Return the [X, Y] coordinate for the center point of the cell that contains the specified text.  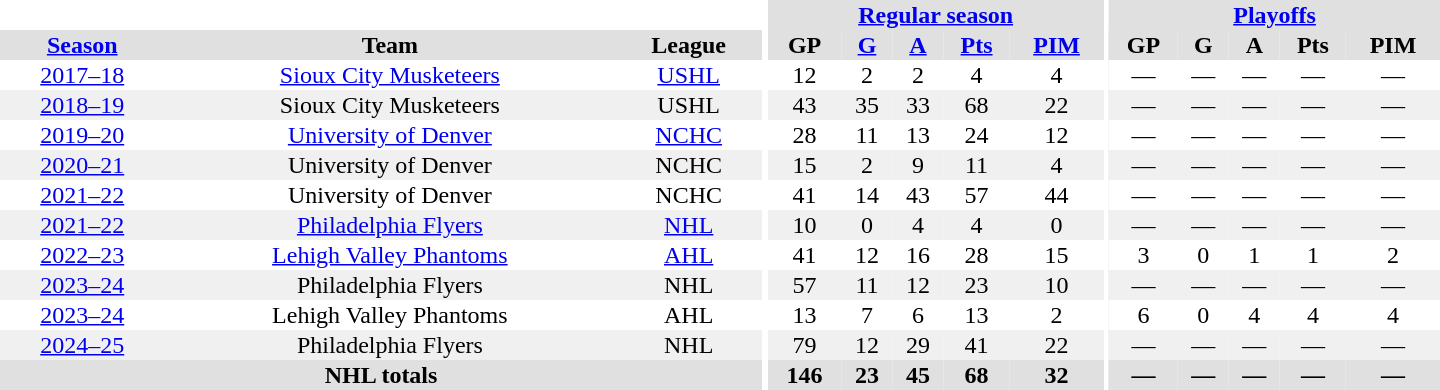
9 [918, 165]
2017–18 [82, 75]
NHL totals [381, 375]
2024–25 [82, 345]
7 [866, 315]
League [688, 45]
146 [805, 375]
45 [918, 375]
35 [866, 105]
14 [866, 195]
3 [1144, 255]
29 [918, 345]
Playoffs [1274, 15]
16 [918, 255]
32 [1057, 375]
2020–21 [82, 165]
2022–23 [82, 255]
Team [390, 45]
79 [805, 345]
Season [82, 45]
2018–19 [82, 105]
Regular season [936, 15]
44 [1057, 195]
2019–20 [82, 135]
33 [918, 105]
24 [977, 135]
